Return [X, Y] of the center of cell containing provided text 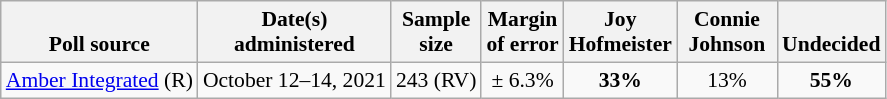
± 6.3% [522, 80]
33% [620, 80]
Date(s)administered [294, 32]
13% [727, 80]
JoyHofmeister [620, 32]
ConnieJohnson [727, 32]
Undecided [831, 32]
243 (RV) [436, 80]
October 12–14, 2021 [294, 80]
Marginof error [522, 32]
Amber Integrated (R) [100, 80]
Samplesize [436, 32]
55% [831, 80]
Poll source [100, 32]
